Provide the (X, Y) coordinate of the cell's center where the given text is located.  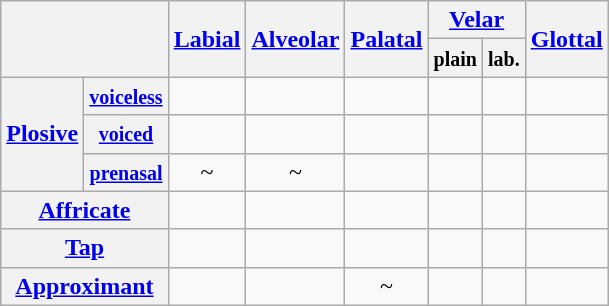
plain (455, 58)
voiced (126, 134)
Glottal (566, 39)
Palatal (386, 39)
Approximant (84, 286)
lab. (504, 58)
Affricate (84, 210)
Tap (84, 248)
Labial (207, 39)
voiceless (126, 96)
prenasal (126, 172)
Plosive (42, 134)
Alveolar (296, 39)
Velar (476, 20)
